Scan for the cell matching the given text and deliver its (x, y) coordinate at center. 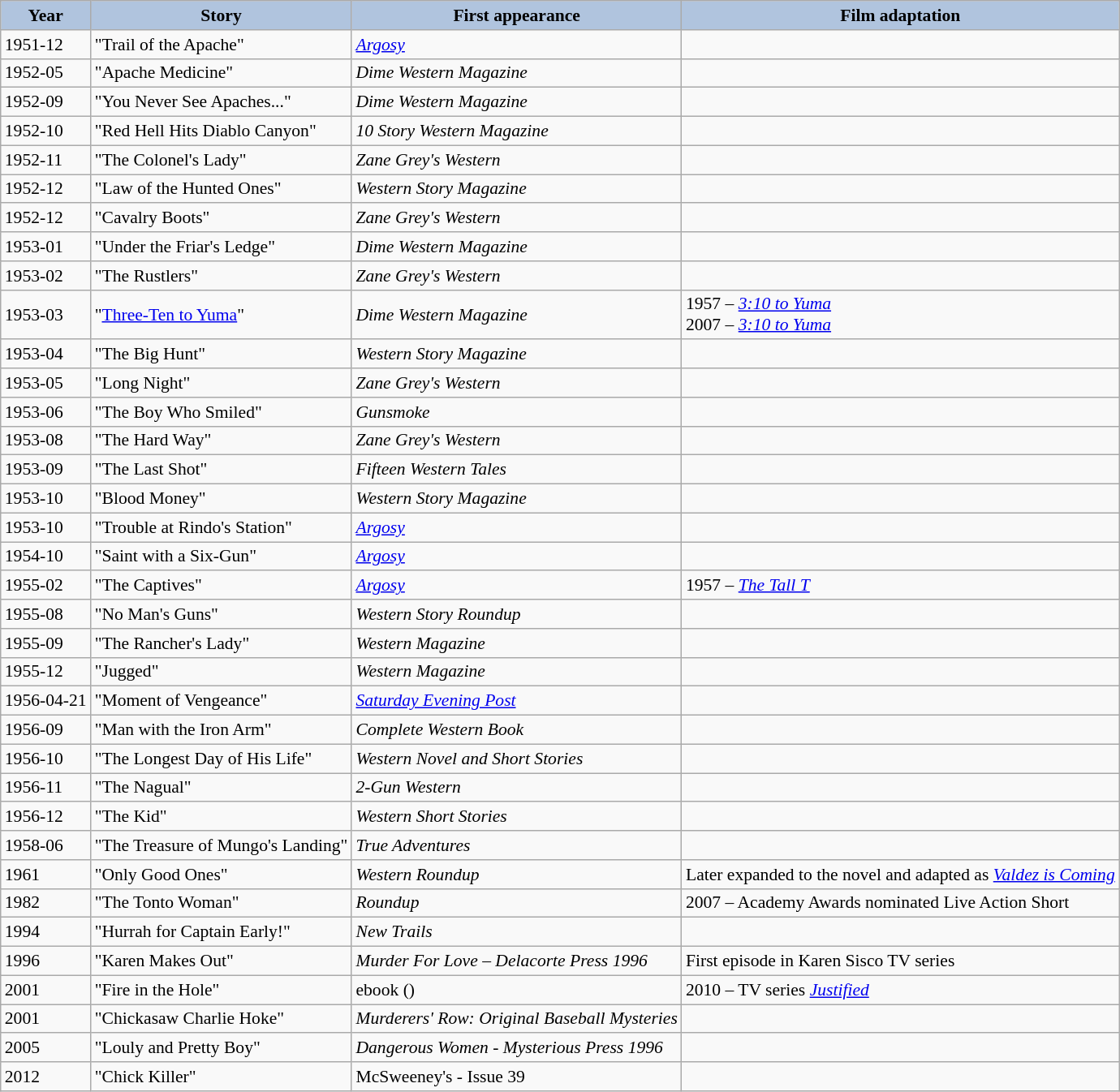
1955-09 (45, 643)
2-Gun Western (516, 788)
"Karen Makes Out" (222, 961)
1953-05 (45, 383)
ebook () (516, 990)
"The Hard Way" (222, 441)
1956-10 (45, 759)
Western Novel and Short Stories (516, 759)
"The Big Hunt" (222, 355)
1955-08 (45, 614)
"The Captives" (222, 586)
First appearance (516, 15)
2012 (45, 1077)
"Trail of the Apache" (222, 45)
1958-06 (45, 845)
"Under the Friar's Ledge" (222, 247)
Year (45, 15)
"The Boy Who Smiled" (222, 412)
"Moment of Vengeance" (222, 701)
"The Nagual" (222, 788)
Western Roundup (516, 875)
1953-02 (45, 276)
Fifteen Western Tales (516, 470)
"The Longest Day of His Life" (222, 759)
1953-04 (45, 355)
Murder For Love – Delacorte Press 1996 (516, 961)
1952-09 (45, 102)
"The Treasure of Mungo's Landing" (222, 845)
"Chick Killer" (222, 1077)
1957 – The Tall T (901, 586)
"The Tonto Woman" (222, 903)
"Fire in the Hole" (222, 990)
"No Man's Guns" (222, 614)
Film adaptation (901, 15)
True Adventures (516, 845)
2010 – TV series Justified (901, 990)
1957 – 3:10 to Yuma 2007 – 3:10 to Yuma (901, 315)
1956-12 (45, 817)
1955-02 (45, 586)
Western Short Stories (516, 817)
1954-10 (45, 557)
1952-10 (45, 131)
"The Rustlers" (222, 276)
"Three-Ten to Yuma" (222, 315)
McSweeney's - Issue 39 (516, 1077)
1952-11 (45, 160)
1994 (45, 932)
"Law of the Hunted Ones" (222, 189)
"Louly and Pretty Boy" (222, 1048)
1956-04-21 (45, 701)
"Cavalry Boots" (222, 218)
Roundup (516, 903)
2007 – Academy Awards nominated Live Action Short (901, 903)
"Only Good Ones" (222, 875)
"The Rancher's Lady" (222, 643)
Dangerous Women - Mysterious Press 1996 (516, 1048)
Story (222, 15)
1996 (45, 961)
Western Story Roundup (516, 614)
1953-09 (45, 470)
"Red Hell Hits Diablo Canyon" (222, 131)
"Hurrah for Captain Early!" (222, 932)
Complete Western Book (516, 730)
New Trails (516, 932)
1953-03 (45, 315)
1951-12 (45, 45)
1953-06 (45, 412)
1952-05 (45, 73)
"The Kid" (222, 817)
1956-11 (45, 788)
"The Last Shot" (222, 470)
"Chickasaw Charlie Hoke" (222, 1019)
Later expanded to the novel and adapted as Valdez is Coming (901, 875)
"Jugged" (222, 672)
"Saint with a Six-Gun" (222, 557)
"Man with the Iron Arm" (222, 730)
1953-01 (45, 247)
10 Story Western Magazine (516, 131)
1956-09 (45, 730)
1961 (45, 875)
1955-12 (45, 672)
1982 (45, 903)
1953-08 (45, 441)
Saturday Evening Post (516, 701)
Murderers' Row: Original Baseball Mysteries (516, 1019)
"Long Night" (222, 383)
Gunsmoke (516, 412)
"Apache Medicine" (222, 73)
2005 (45, 1048)
"Trouble at Rindo's Station" (222, 527)
"Blood Money" (222, 499)
First episode in Karen Sisco TV series (901, 961)
"The Colonel's Lady" (222, 160)
"You Never See Apaches..." (222, 102)
